Locate the cell with the specified text and output its [X, Y] center coordinate. 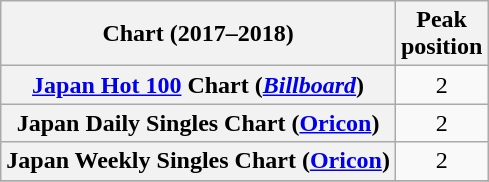
Peakposition [441, 34]
Japan Hot 100 Chart (Billboard) [198, 85]
Japan Daily Singles Chart (Oricon) [198, 123]
Japan Weekly Singles Chart (Oricon) [198, 161]
Chart (2017–2018) [198, 34]
